From the cell containing the given text, extract its center point as [X, Y] coordinate. 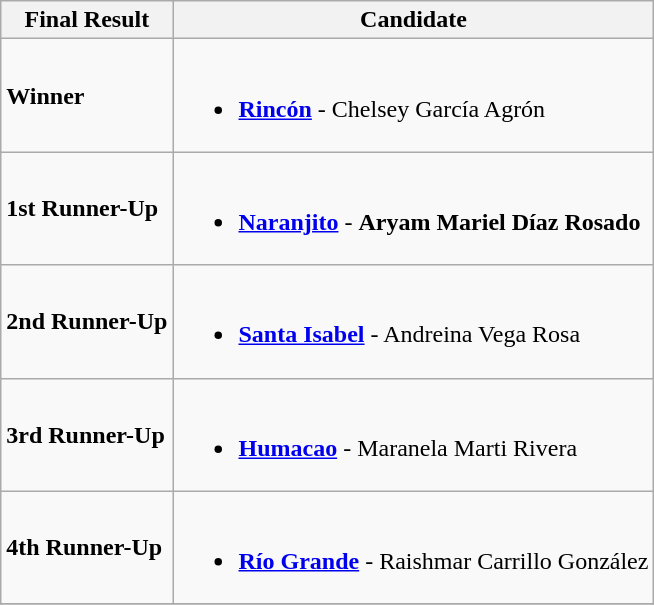
Río Grande - Raishmar Carrillo González [414, 548]
Winner [87, 96]
4th Runner-Up [87, 548]
Humacao - Maranela Marti Rivera [414, 434]
1st Runner-Up [87, 208]
Candidate [414, 20]
Naranjito - Aryam Mariel Díaz Rosado [414, 208]
Santa Isabel - Andreina Vega Rosa [414, 322]
2nd Runner-Up [87, 322]
Rincón - Chelsey García Agrón [414, 96]
3rd Runner-Up [87, 434]
Final Result [87, 20]
